Identify which cell holds the provided text, then report its (x, y) central coordinate. 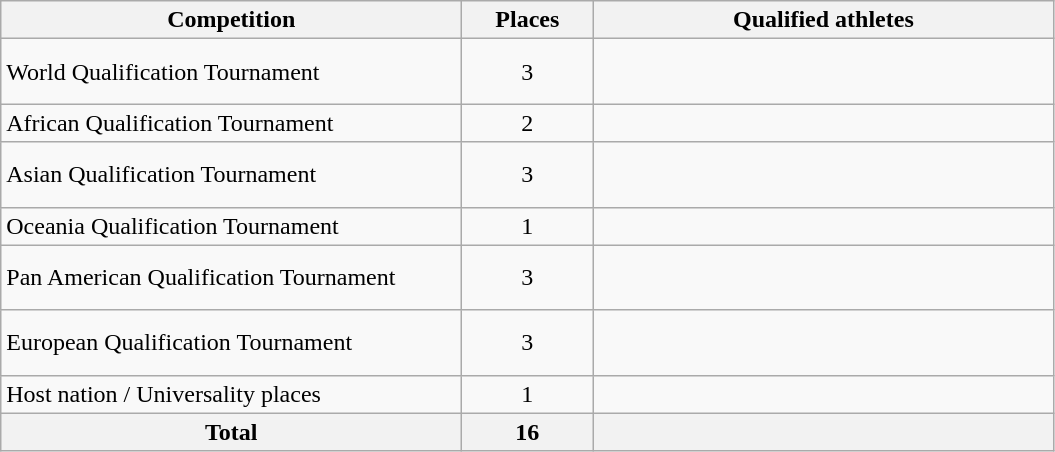
European Qualification Tournament (232, 342)
African Qualification Tournament (232, 123)
Places (528, 20)
Host nation / Universality places (232, 394)
Oceania Qualification Tournament (232, 226)
2 (528, 123)
16 (528, 432)
Asian Qualification Tournament (232, 174)
Pan American Qualification Tournament (232, 278)
World Qualification Tournament (232, 72)
Competition (232, 20)
Qualified athletes (824, 20)
Total (232, 432)
